Return the (X, Y) coordinate for the center point of the cell that contains the specified text.  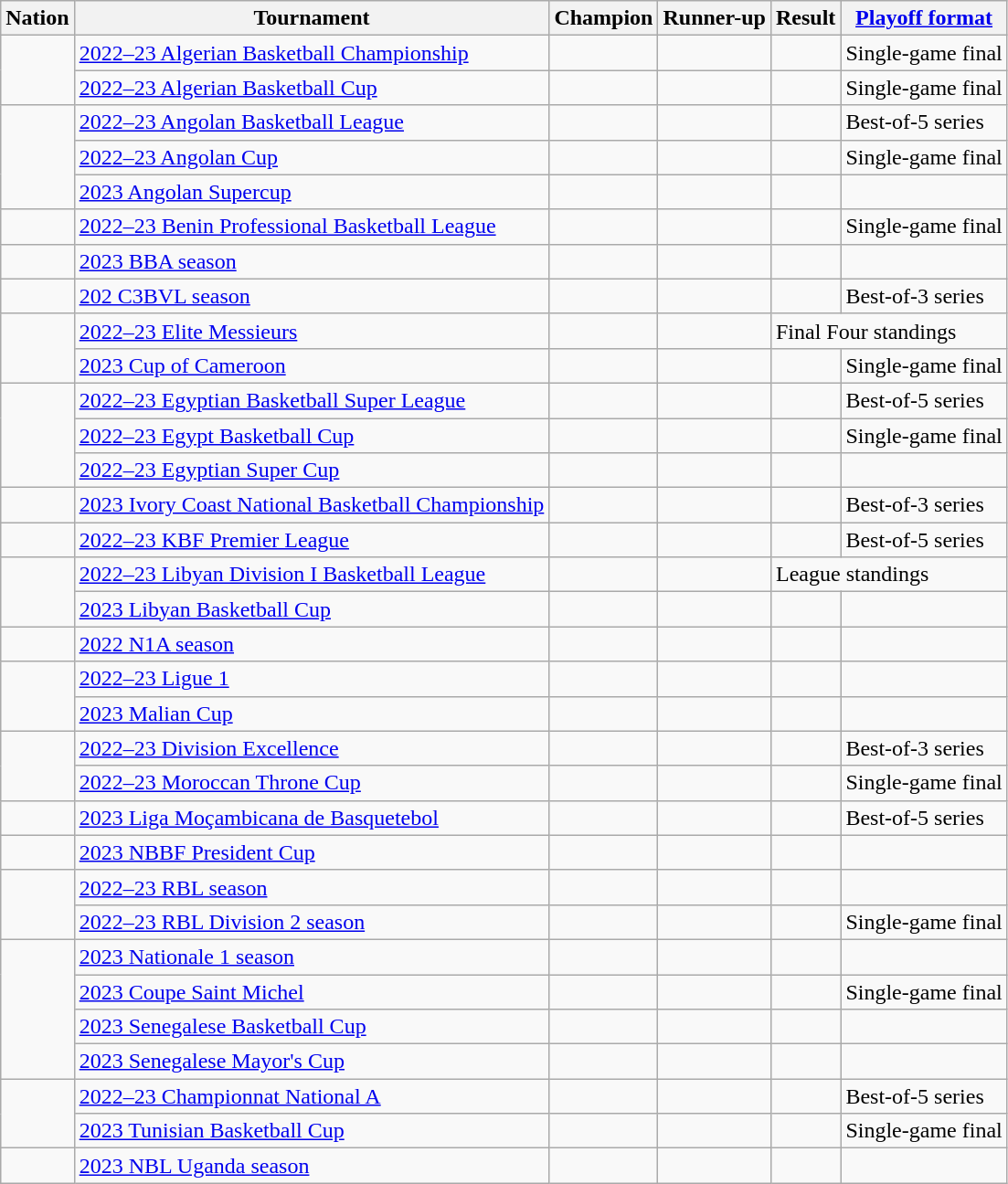
2022–23 Elite Messieurs (312, 331)
2023 Angolan Supercup (312, 192)
2023 Ivory Coast National Basketball Championship (312, 505)
2023 NBL Uganda season (312, 1166)
2023 Nationale 1 season (312, 957)
2023 NBBF President Cup (312, 852)
2022–23 Algerian Basketball Championship (312, 53)
2022–23 Libyan Division I Basketball League (312, 575)
2022–23 RBL season (312, 887)
2023 Liga Moçambicana de Basquetebol (312, 818)
2023 Malian Cup (312, 714)
2022–23 Benin Professional Basketball League (312, 227)
2022–23 Egypt Basketball Cup (312, 436)
League standings (888, 575)
2022–23 KBF Premier League (312, 540)
2022–23 Egyptian Super Cup (312, 470)
Champion (603, 18)
2022 N1A season (312, 644)
2022–23 Ligue 1 (312, 679)
2023 Cup of Cameroon (312, 365)
Result (805, 18)
2022–23 Algerian Basketball Cup (312, 88)
Runner-up (715, 18)
2022–23 Egyptian Basketball Super League (312, 400)
2023 Libyan Basketball Cup (312, 609)
2022–23 Championnat National A (312, 1096)
2022–23 Angolan Cup (312, 157)
2023 Senegalese Mayor's Cup (312, 1062)
Nation (37, 18)
2022–23 Angolan Basketball League (312, 122)
2023 Coupe Saint Michel (312, 991)
Playoff format (924, 18)
Tournament (312, 18)
2023 Senegalese Basketball Cup (312, 1027)
Final Four standings (888, 331)
2022–23 Division Excellence (312, 748)
202 C3BVL season (312, 296)
2023 BBA season (312, 261)
2022–23 RBL Division 2 season (312, 922)
2023 Tunisian Basketball Cup (312, 1131)
2022–23 Moroccan Throne Cup (312, 783)
